Output the (X, Y) coordinate of the center of the cell containing the given text.  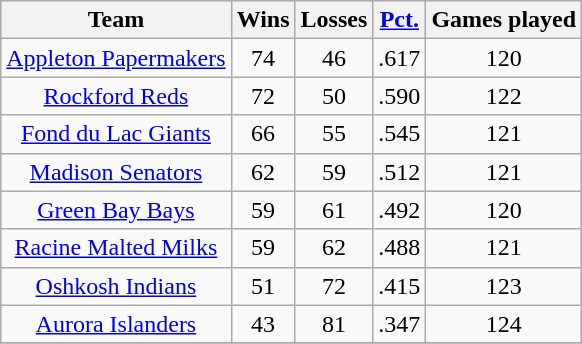
124 (504, 324)
Pct. (400, 20)
66 (263, 134)
Oshkosh Indians (116, 286)
43 (263, 324)
Appleton Papermakers (116, 58)
81 (334, 324)
Team (116, 20)
74 (263, 58)
122 (504, 96)
Losses (334, 20)
.415 (400, 286)
Aurora Islanders (116, 324)
.492 (400, 210)
Green Bay Bays (116, 210)
Rockford Reds (116, 96)
Racine Malted Milks (116, 248)
123 (504, 286)
.347 (400, 324)
61 (334, 210)
51 (263, 286)
55 (334, 134)
.512 (400, 172)
50 (334, 96)
Fond du Lac Giants (116, 134)
Madison Senators (116, 172)
46 (334, 58)
Games played (504, 20)
.545 (400, 134)
.617 (400, 58)
.590 (400, 96)
.488 (400, 248)
Wins (263, 20)
